From the cell containing the given text, extract its center point as [x, y] coordinate. 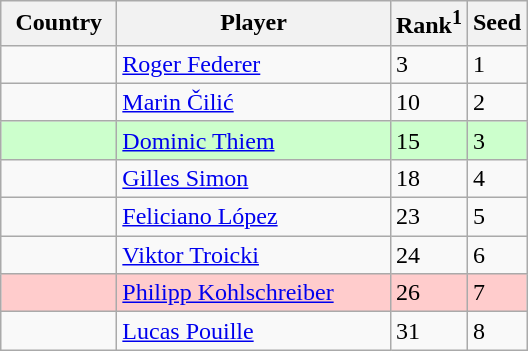
Dominic Thiem [254, 140]
Philipp Kohlschreiber [254, 293]
5 [496, 217]
Marin Čilić [254, 102]
Seed [496, 24]
Player [254, 24]
31 [428, 331]
24 [428, 255]
Feliciano López [254, 217]
1 [496, 64]
8 [496, 331]
Lucas Pouille [254, 331]
6 [496, 255]
Rank1 [428, 24]
2 [496, 102]
23 [428, 217]
4 [496, 178]
Country [59, 24]
Gilles Simon [254, 178]
26 [428, 293]
15 [428, 140]
Viktor Troicki [254, 255]
18 [428, 178]
10 [428, 102]
Roger Federer [254, 64]
7 [496, 293]
